Scan for the cell matching the given text and deliver its (x, y) coordinate at center. 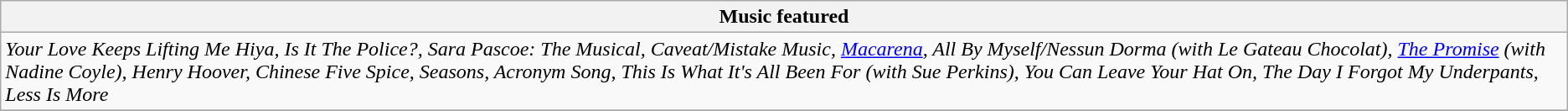
Music featured (784, 17)
